Extract the [X, Y] coordinate from the center of the cell holding the provided text.  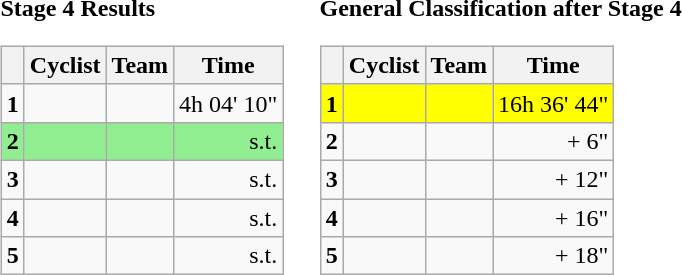
+ 16" [554, 217]
+ 12" [554, 179]
4h 04' 10" [228, 103]
+ 6" [554, 141]
+ 18" [554, 256]
16h 36' 44" [554, 103]
